Return (X, Y) of the center of cell containing provided text 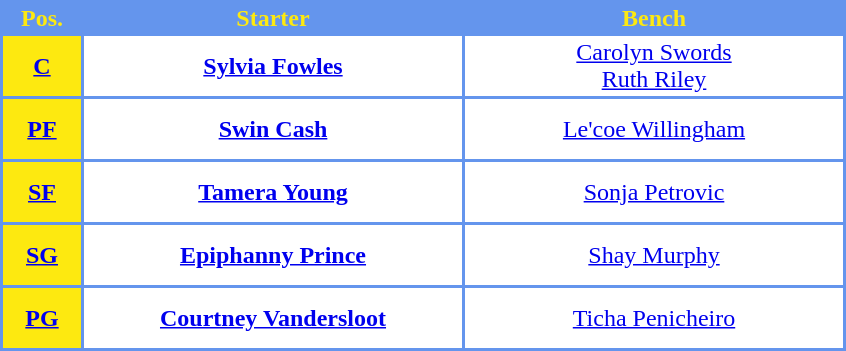
Pos. (42, 18)
Shay Murphy (654, 255)
C (42, 66)
Epiphanny Prince (273, 255)
Bench (654, 18)
PF (42, 129)
Ticha Penicheiro (654, 318)
Courtney Vandersloot (273, 318)
Sylvia Fowles (273, 66)
Carolyn SwordsRuth Riley (654, 66)
Le'coe Willingham (654, 129)
Swin Cash (273, 129)
Starter (273, 18)
PG (42, 318)
SF (42, 192)
Sonja Petrovic (654, 192)
SG (42, 255)
Tamera Young (273, 192)
